Search for the cell housing the specified text and yield its (x, y) center coordinate. 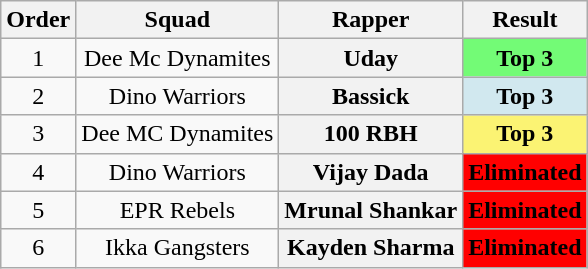
5 (38, 210)
2 (38, 96)
100 RBH (371, 134)
Bassick (371, 96)
1 (38, 58)
Dee MC Dynamites (178, 134)
EPR Rebels (178, 210)
Squad (178, 20)
Ikka Gangsters (178, 248)
Vijay Dada (371, 172)
Kayden Sharma (371, 248)
Uday (371, 58)
Rapper (371, 20)
4 (38, 172)
6 (38, 248)
Dee Mc Dynamites (178, 58)
Order (38, 20)
3 (38, 134)
Result (525, 20)
Mrunal Shankar (371, 210)
